From the cell containing the given text, extract its center point as (x, y) coordinate. 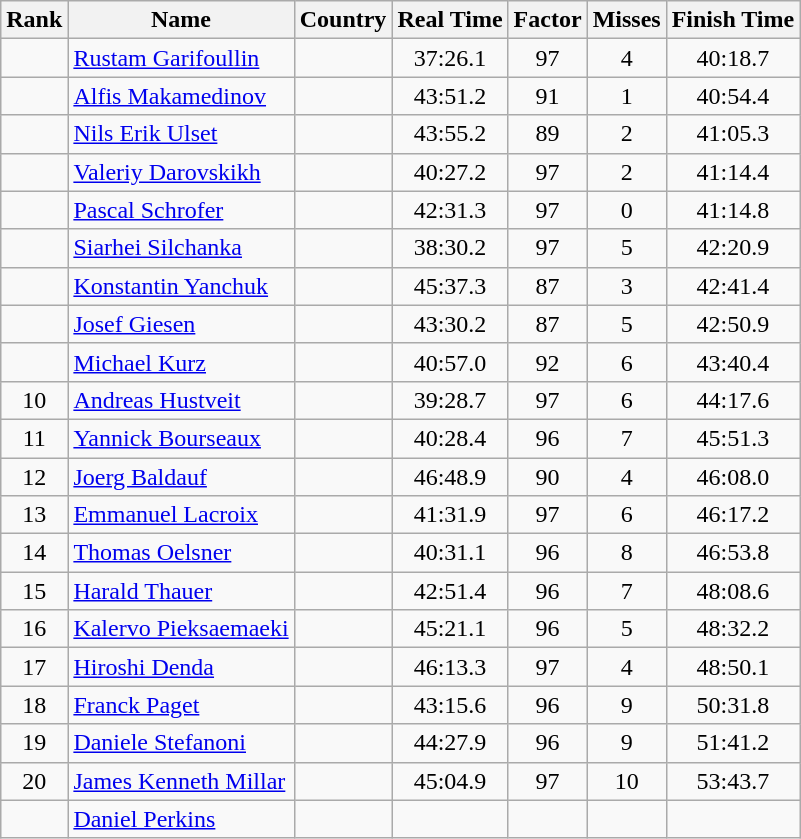
Josef Giesen (181, 324)
Franck Paget (181, 705)
Misses (626, 20)
Rank (34, 20)
Factor (548, 20)
Alfis Makamedinov (181, 96)
44:27.9 (450, 743)
Hiroshi Denda (181, 667)
Name (181, 20)
8 (626, 553)
Joerg Baldauf (181, 477)
15 (34, 591)
45:37.3 (450, 286)
Yannick Bourseaux (181, 438)
19 (34, 743)
18 (34, 705)
51:41.2 (733, 743)
1 (626, 96)
92 (548, 362)
90 (548, 477)
48:32.2 (733, 629)
14 (34, 553)
Kalervo Pieksaemaeki (181, 629)
Michael Kurz (181, 362)
Konstantin Yanchuk (181, 286)
45:21.1 (450, 629)
45:04.9 (450, 781)
3 (626, 286)
91 (548, 96)
53:43.7 (733, 781)
13 (34, 515)
Nils Erik Ulset (181, 134)
17 (34, 667)
43:30.2 (450, 324)
20 (34, 781)
42:50.9 (733, 324)
43:51.2 (450, 96)
42:31.3 (450, 210)
Harald Thauer (181, 591)
40:28.4 (450, 438)
Andreas Hustveit (181, 400)
46:13.3 (450, 667)
Real Time (450, 20)
42:20.9 (733, 248)
50:31.8 (733, 705)
40:27.2 (450, 172)
Country (343, 20)
41:14.8 (733, 210)
Rustam Garifoullin (181, 58)
James Kenneth Millar (181, 781)
46:08.0 (733, 477)
Pascal Schrofer (181, 210)
Thomas Oelsner (181, 553)
42:41.4 (733, 286)
16 (34, 629)
0 (626, 210)
Finish Time (733, 20)
40:57.0 (450, 362)
Valeriy Darovskikh (181, 172)
40:31.1 (450, 553)
38:30.2 (450, 248)
43:15.6 (450, 705)
48:50.1 (733, 667)
41:05.3 (733, 134)
Siarhei Silchanka (181, 248)
41:31.9 (450, 515)
39:28.7 (450, 400)
Daniel Perkins (181, 819)
42:51.4 (450, 591)
40:54.4 (733, 96)
48:08.6 (733, 591)
89 (548, 134)
44:17.6 (733, 400)
Daniele Stefanoni (181, 743)
37:26.1 (450, 58)
11 (34, 438)
41:14.4 (733, 172)
Emmanuel Lacroix (181, 515)
12 (34, 477)
46:48.9 (450, 477)
46:17.2 (733, 515)
43:40.4 (733, 362)
43:55.2 (450, 134)
45:51.3 (733, 438)
46:53.8 (733, 553)
40:18.7 (733, 58)
